Provide the (X, Y) coordinate of the cell's center where the given text is located.  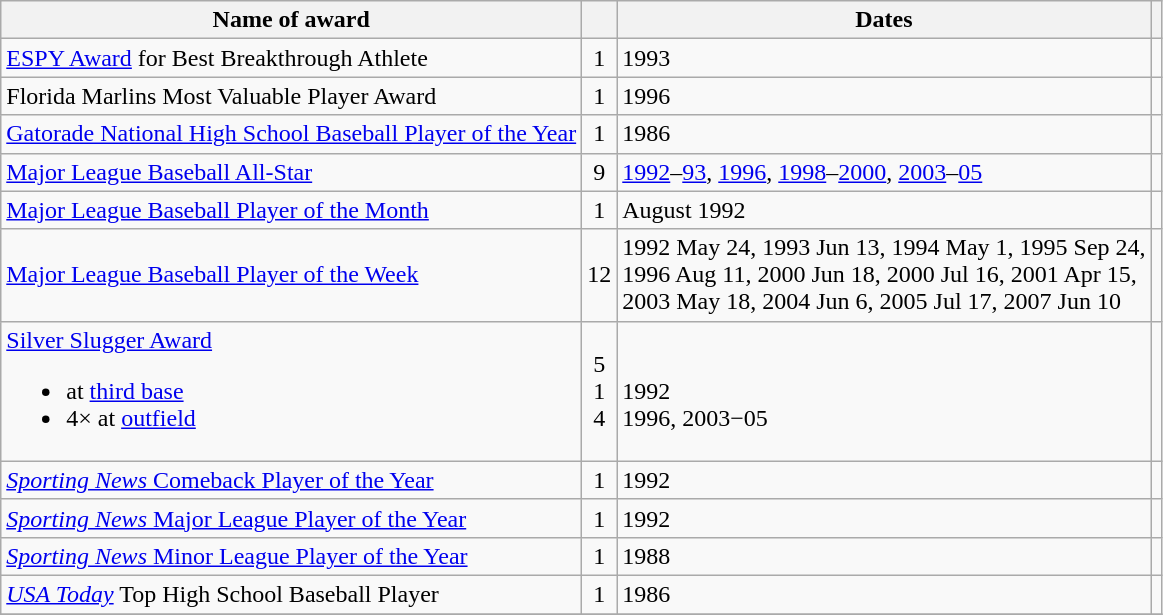
USA Today Top High School Baseball Player (292, 594)
Gatorade National High School Baseball Player of the Year (292, 134)
Florida Marlins Most Valuable Player Award (292, 96)
1992 1996, 2003−05 (884, 391)
Major League Baseball Player of the Week (292, 275)
Dates (884, 20)
Major League Baseball Player of the Month (292, 210)
Major League Baseball All-Star (292, 172)
Silver Slugger Awardat third base4× at outfield (292, 391)
Sporting News Comeback Player of the Year (292, 480)
1993 (884, 58)
Sporting News Major League Player of the Year (292, 518)
Name of award (292, 20)
514 (600, 391)
1992–93, 1996, 1998–2000, 2003–05 (884, 172)
ESPY Award for Best Breakthrough Athlete (292, 58)
9 (600, 172)
August 1992 (884, 210)
Sporting News Minor League Player of the Year (292, 556)
12 (600, 275)
1996 (884, 96)
1988 (884, 556)
